From the cell containing the given text, extract its center point as (x, y) coordinate. 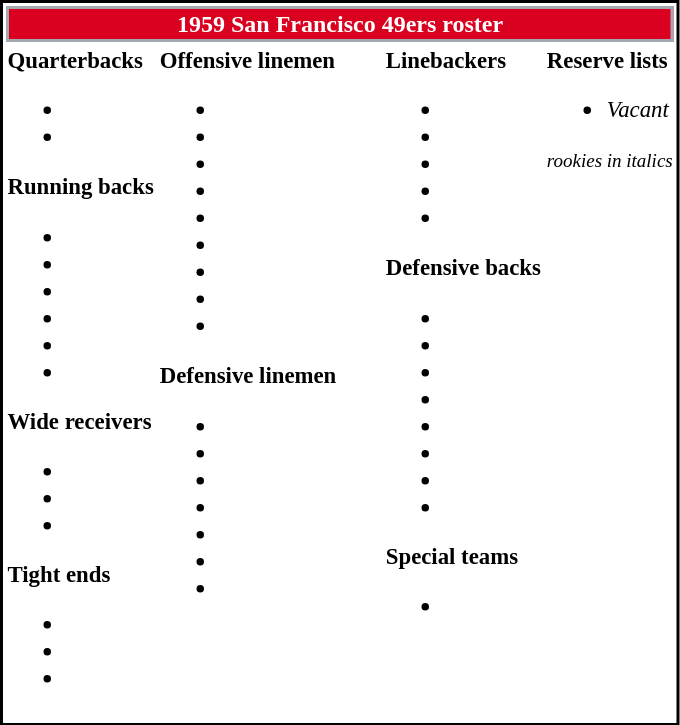
Offensive linemenDefensive linemen (248, 380)
LinebackersDefensive backsSpecial teams (463, 380)
QuarterbacksRunning backsWide receiversTight ends (80, 380)
Reserve listsVacantrookies in italics (610, 380)
1959 San Francisco 49ers roster (340, 24)
